Search for the cell housing the specified text and yield its [X, Y] center coordinate. 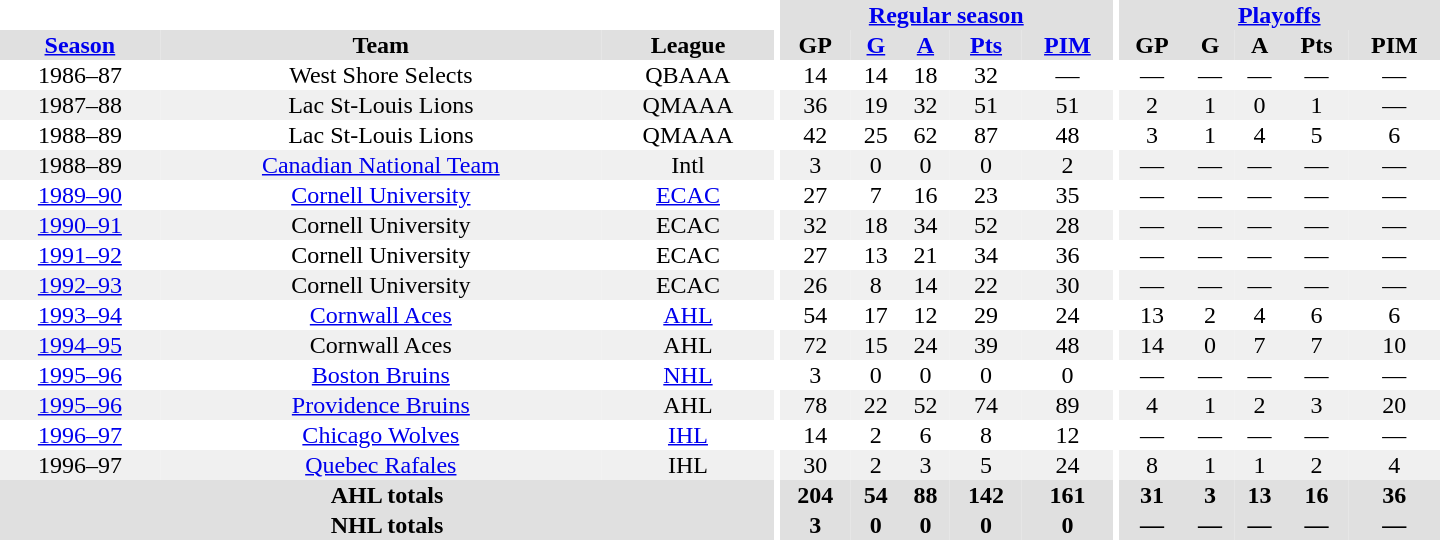
204 [815, 495]
20 [1394, 405]
1993–94 [80, 315]
42 [815, 135]
17 [876, 315]
89 [1068, 405]
1987–88 [80, 105]
1989–90 [80, 195]
Intl [688, 165]
AHL totals [387, 495]
161 [1068, 495]
78 [815, 405]
Season [80, 45]
74 [986, 405]
23 [986, 195]
29 [986, 315]
39 [986, 345]
25 [876, 135]
Team [381, 45]
31 [1152, 495]
Regular season [946, 15]
26 [815, 285]
1991–92 [80, 255]
1992–93 [80, 285]
10 [1394, 345]
15 [876, 345]
Providence Bruins [381, 405]
NHL totals [387, 525]
QBAAA [688, 75]
1986–87 [80, 75]
87 [986, 135]
1990–91 [80, 225]
League [688, 45]
88 [926, 495]
35 [1068, 195]
1994–95 [80, 345]
West Shore Selects [381, 75]
62 [926, 135]
Boston Bruins [381, 375]
28 [1068, 225]
21 [926, 255]
142 [986, 495]
NHL [688, 375]
72 [815, 345]
Quebec Rafales [381, 465]
Canadian National Team [381, 165]
Chicago Wolves [381, 435]
Playoffs [1280, 15]
19 [876, 105]
